Pinpoint the cell where the given text exists, returning its [X, Y] midpoint coordinate. 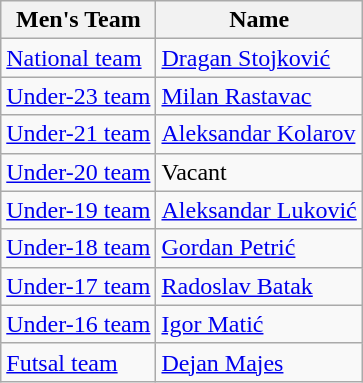
Futsal team [78, 362]
Under-21 team [78, 134]
Under-16 team [78, 324]
Aleksandar Luković [259, 210]
Igor Matić [259, 324]
Men's Team [78, 20]
Aleksandar Kolarov [259, 134]
Under-23 team [78, 96]
Under-19 team [78, 210]
Dragan Stojković [259, 58]
Milan Rastavac [259, 96]
National team [78, 58]
Name [259, 20]
Under-18 team [78, 248]
Under-20 team [78, 172]
Vacant [259, 172]
Gordan Petrić [259, 248]
Radoslav Batak [259, 286]
Under-17 team [78, 286]
Dejan Majes [259, 362]
